Search for the cell housing the specified text and yield its (X, Y) center coordinate. 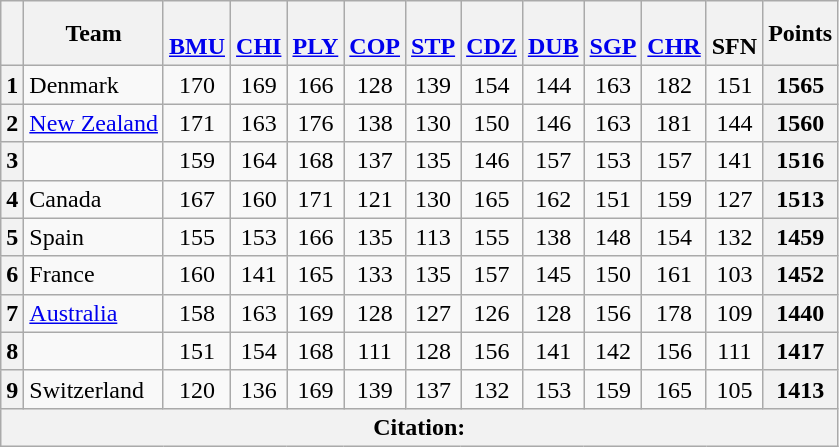
1459 (800, 237)
3 (12, 161)
133 (375, 275)
121 (375, 199)
136 (259, 389)
Team (94, 34)
DUB (553, 34)
1440 (800, 313)
1417 (800, 351)
Canada (94, 199)
New Zealand (94, 123)
STP (434, 34)
SFN (734, 34)
158 (196, 313)
COP (375, 34)
1560 (800, 123)
142 (613, 351)
109 (734, 313)
170 (196, 85)
1513 (800, 199)
Australia (94, 313)
CHR (674, 34)
BMU (196, 34)
148 (613, 237)
120 (196, 389)
162 (553, 199)
178 (674, 313)
6 (12, 275)
7 (12, 313)
181 (674, 123)
Spain (94, 237)
145 (553, 275)
1565 (800, 85)
182 (674, 85)
105 (734, 389)
Denmark (94, 85)
103 (734, 275)
164 (259, 161)
126 (492, 313)
167 (196, 199)
CHI (259, 34)
France (94, 275)
SGP (613, 34)
161 (674, 275)
1452 (800, 275)
2 (12, 123)
Citation: (420, 427)
176 (316, 123)
PLY (316, 34)
4 (12, 199)
1 (12, 85)
1516 (800, 161)
1413 (800, 389)
Switzerland (94, 389)
113 (434, 237)
8 (12, 351)
9 (12, 389)
CDZ (492, 34)
Points (800, 34)
5 (12, 237)
